Return (X, Y) of the center of cell containing provided text 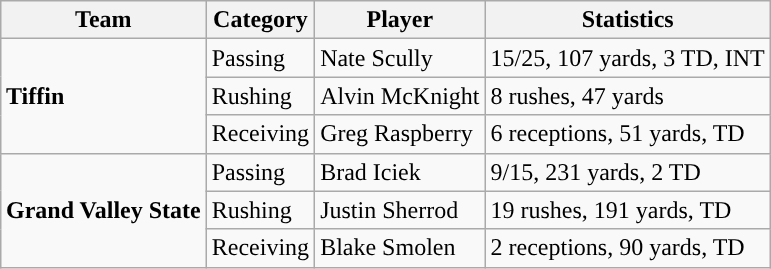
Greg Raspberry (400, 134)
Tiffin (103, 96)
Nate Scully (400, 58)
Justin Sherrod (400, 210)
Grand Valley State (103, 210)
8 rushes, 47 yards (628, 96)
2 receptions, 90 yards, TD (628, 248)
Team (103, 20)
Category (260, 20)
Blake Smolen (400, 248)
15/25, 107 yards, 3 TD, INT (628, 58)
Alvin McKnight (400, 96)
9/15, 231 yards, 2 TD (628, 172)
Brad Iciek (400, 172)
19 rushes, 191 yards, TD (628, 210)
Statistics (628, 20)
6 receptions, 51 yards, TD (628, 134)
Player (400, 20)
